Search for the cell housing the specified text and yield its [x, y] center coordinate. 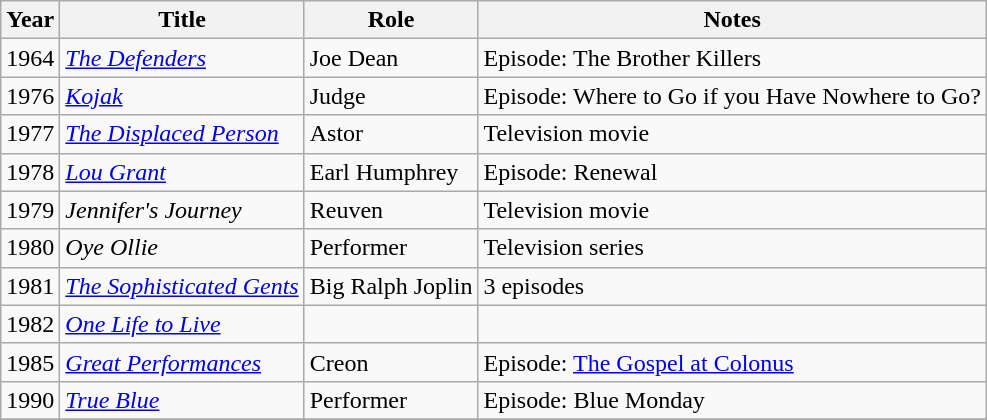
1982 [30, 324]
The Sophisticated Gents [182, 286]
Oye Ollie [182, 248]
1990 [30, 400]
Episode: Renewal [732, 172]
1964 [30, 58]
Role [391, 20]
1979 [30, 210]
Episode: Where to Go if you Have Nowhere to Go? [732, 96]
The Displaced Person [182, 134]
Title [182, 20]
Astor [391, 134]
Great Performances [182, 362]
3 episodes [732, 286]
Creon [391, 362]
Episode: The Brother Killers [732, 58]
Judge [391, 96]
1981 [30, 286]
Episode: The Gospel at Colonus [732, 362]
Earl Humphrey [391, 172]
1985 [30, 362]
1977 [30, 134]
Reuven [391, 210]
One Life to Live [182, 324]
Big Ralph Joplin [391, 286]
1976 [30, 96]
Joe Dean [391, 58]
Year [30, 20]
1980 [30, 248]
The Defenders [182, 58]
Notes [732, 20]
True Blue [182, 400]
Episode: Blue Monday [732, 400]
Kojak [182, 96]
Television series [732, 248]
Jennifer's Journey [182, 210]
1978 [30, 172]
Lou Grant [182, 172]
